Return (X, Y) of the center of cell containing provided text 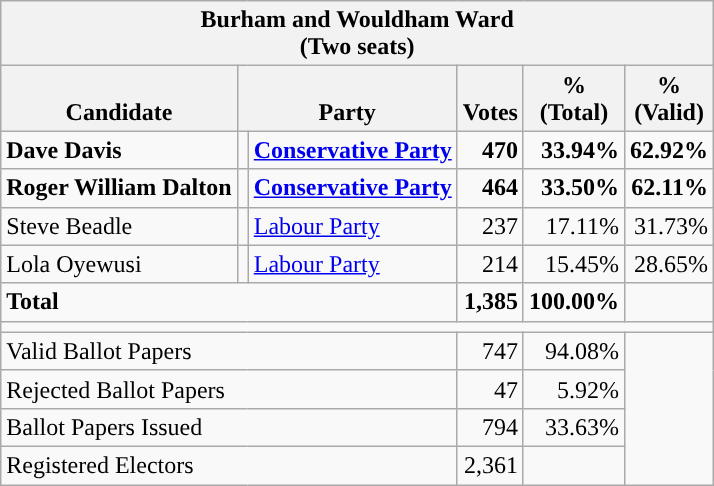
%(Valid) (668, 98)
Total (229, 302)
15.45% (574, 264)
%(Total) (574, 98)
Burham and Wouldham Ward(Two seats) (358, 34)
Steve Beadle (119, 226)
794 (490, 427)
Votes (490, 98)
33.50% (574, 188)
Party (347, 98)
33.63% (574, 427)
Registered Electors (229, 465)
62.11% (668, 188)
Lola Oyewusi (119, 264)
Rejected Ballot Papers (229, 389)
5.92% (574, 389)
Ballot Papers Issued (229, 427)
747 (490, 351)
31.73% (668, 226)
28.65% (668, 264)
214 (490, 264)
62.92% (668, 150)
94.08% (574, 351)
47 (490, 389)
2,361 (490, 465)
Roger William Dalton (119, 188)
Dave Davis (119, 150)
464 (490, 188)
Candidate (119, 98)
100.00% (574, 302)
33.94% (574, 150)
470 (490, 150)
1,385 (490, 302)
Valid Ballot Papers (229, 351)
237 (490, 226)
17.11% (574, 226)
